Extract the [X, Y] coordinate from the center of the cell holding the provided text.  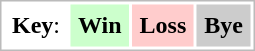
Win [100, 25]
Loss [163, 25]
Bye [224, 25]
Key: [36, 25]
